From the cell containing the given text, extract its center point as (X, Y) coordinate. 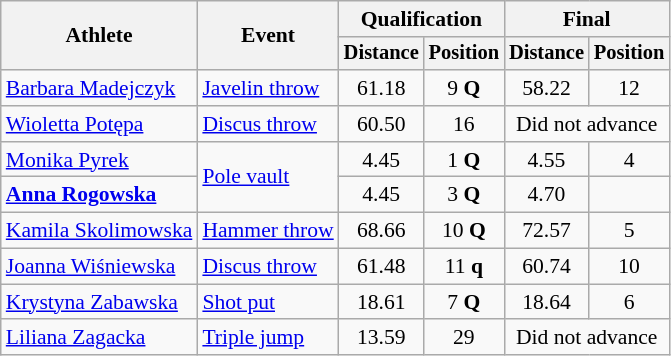
Pole vault (268, 178)
10 Q (464, 231)
Anna Rogowska (100, 195)
18.61 (382, 302)
58.22 (546, 88)
Event (268, 36)
7 Q (464, 302)
Joanna Wiśniewska (100, 267)
61.48 (382, 267)
18.64 (546, 302)
12 (629, 88)
4.70 (546, 195)
Krystyna Zabawska (100, 302)
Liliana Zagacka (100, 338)
Wioletta Potępa (100, 124)
16 (464, 124)
Final (586, 19)
Athlete (100, 36)
10 (629, 267)
60.74 (546, 267)
6 (629, 302)
Triple jump (268, 338)
13.59 (382, 338)
72.57 (546, 231)
4 (629, 160)
9 Q (464, 88)
5 (629, 231)
Barbara Madejczyk (100, 88)
29 (464, 338)
Kamila Skolimowska (100, 231)
Javelin throw (268, 88)
1 Q (464, 160)
68.66 (382, 231)
11 q (464, 267)
61.18 (382, 88)
Hammer throw (268, 231)
Monika Pyrek (100, 160)
60.50 (382, 124)
3 Q (464, 195)
Shot put (268, 302)
4.55 (546, 160)
Qualification (422, 19)
